Pinpoint the cell where the given text exists, returning its [x, y] midpoint coordinate. 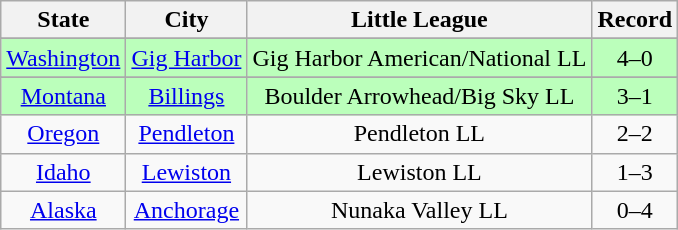
Alaska [64, 210]
0–4 [635, 210]
4–0 [635, 58]
3–1 [635, 96]
Lewiston [186, 172]
Pendleton LL [420, 134]
State [64, 20]
Nunaka Valley LL [420, 210]
Billings [186, 96]
Lewiston LL [420, 172]
Boulder Arrowhead/Big Sky LL [420, 96]
Idaho [64, 172]
Record [635, 20]
Little League [420, 20]
Washington [64, 58]
Oregon [64, 134]
1–3 [635, 172]
Pendleton [186, 134]
Gig Harbor American/National LL [420, 58]
Gig Harbor [186, 58]
Anchorage [186, 210]
2–2 [635, 134]
City [186, 20]
Montana [64, 96]
